Determine the [x, y] coordinate at the center of the cell enclosing the given text.  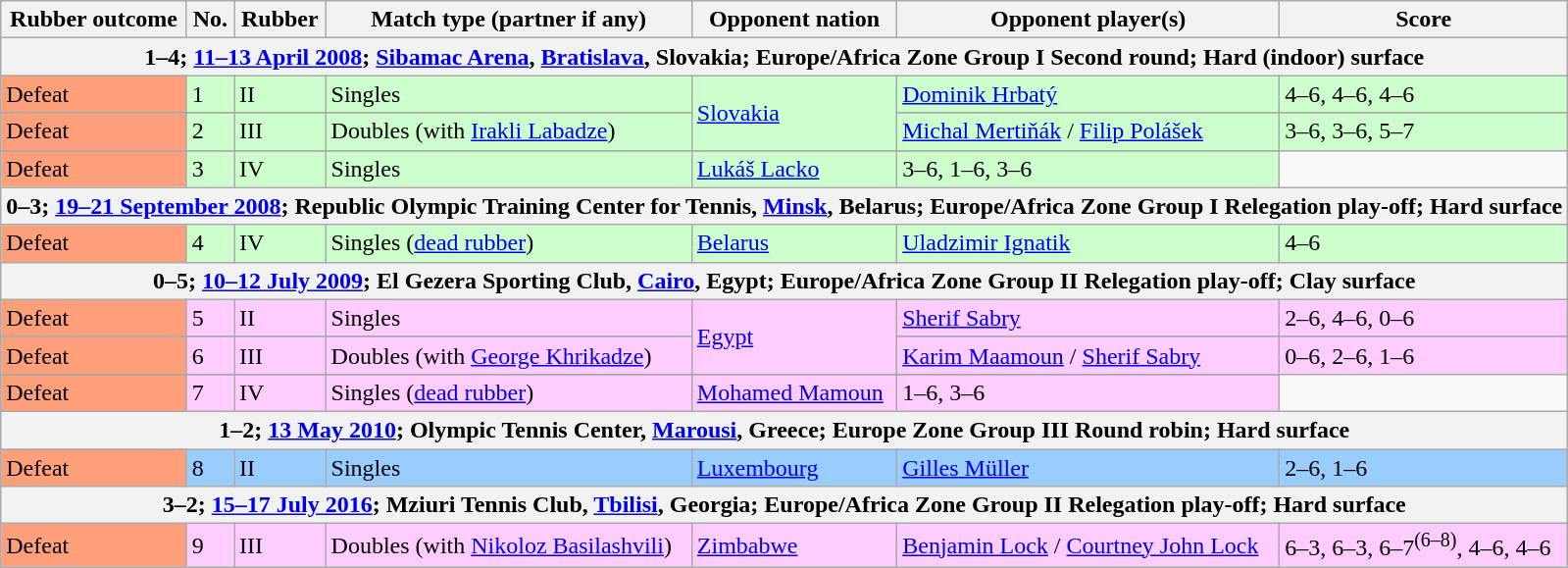
6–3, 6–3, 6–7(6–8), 4–6, 4–6 [1424, 545]
Lukáš Lacko [794, 169]
Opponent player(s) [1088, 20]
Zimbabwe [794, 545]
Doubles (with Irakli Labadze) [508, 131]
8 [210, 468]
Dominik Hrbatý [1088, 94]
Michal Mertiňák / Filip Polášek [1088, 131]
Slovakia [794, 113]
3–6, 3–6, 5–7 [1424, 131]
2–6, 4–6, 0–6 [1424, 318]
Match type (partner if any) [508, 20]
No. [210, 20]
1–2; 13 May 2010; Olympic Tennis Center, Marousi, Greece; Europe Zone Group III Round robin; Hard surface [784, 430]
1–4; 11–13 April 2008; Sibamac Arena, Bratislava, Slovakia; Europe/Africa Zone Group I Second round; Hard (indoor) surface [784, 57]
2 [210, 131]
Rubber [280, 20]
Sherif Sabry [1088, 318]
1–6, 3–6 [1088, 392]
0–5; 10–12 July 2009; El Gezera Sporting Club, Cairo, Egypt; Europe/Africa Zone Group II Relegation play-off; Clay surface [784, 281]
Mohamed Mamoun [794, 392]
Score [1424, 20]
Doubles (with George Khrikadze) [508, 355]
6 [210, 355]
Gilles Müller [1088, 468]
Luxembourg [794, 468]
Benjamin Lock / Courtney John Lock [1088, 545]
Egypt [794, 336]
0–6, 2–6, 1–6 [1424, 355]
3–2; 15–17 July 2016; Mziuri Tennis Club, Tbilisi, Georgia; Europe/Africa Zone Group II Relegation play-off; Hard surface [784, 505]
Uladzimir Ignatik [1088, 243]
9 [210, 545]
1 [210, 94]
Karim Maamoun / Sherif Sabry [1088, 355]
Rubber outcome [94, 20]
4–6, 4–6, 4–6 [1424, 94]
4–6 [1424, 243]
Opponent nation [794, 20]
4 [210, 243]
0–3; 19–21 September 2008; Republic Olympic Training Center for Tennis, Minsk, Belarus; Europe/Africa Zone Group I Relegation play-off; Hard surface [784, 206]
5 [210, 318]
Doubles (with Nikoloz Basilashvili) [508, 545]
7 [210, 392]
Belarus [794, 243]
3 [210, 169]
3–6, 1–6, 3–6 [1088, 169]
2–6, 1–6 [1424, 468]
